Output the [X, Y] coordinate of the center of the cell containing the given text.  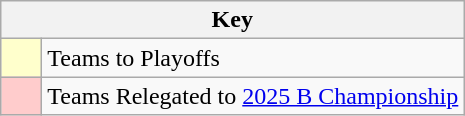
Key [232, 20]
Teams Relegated to 2025 B Championship [253, 96]
Teams to Playoffs [253, 58]
